Provide the (X, Y) coordinate of the cell's center where the given text is located.  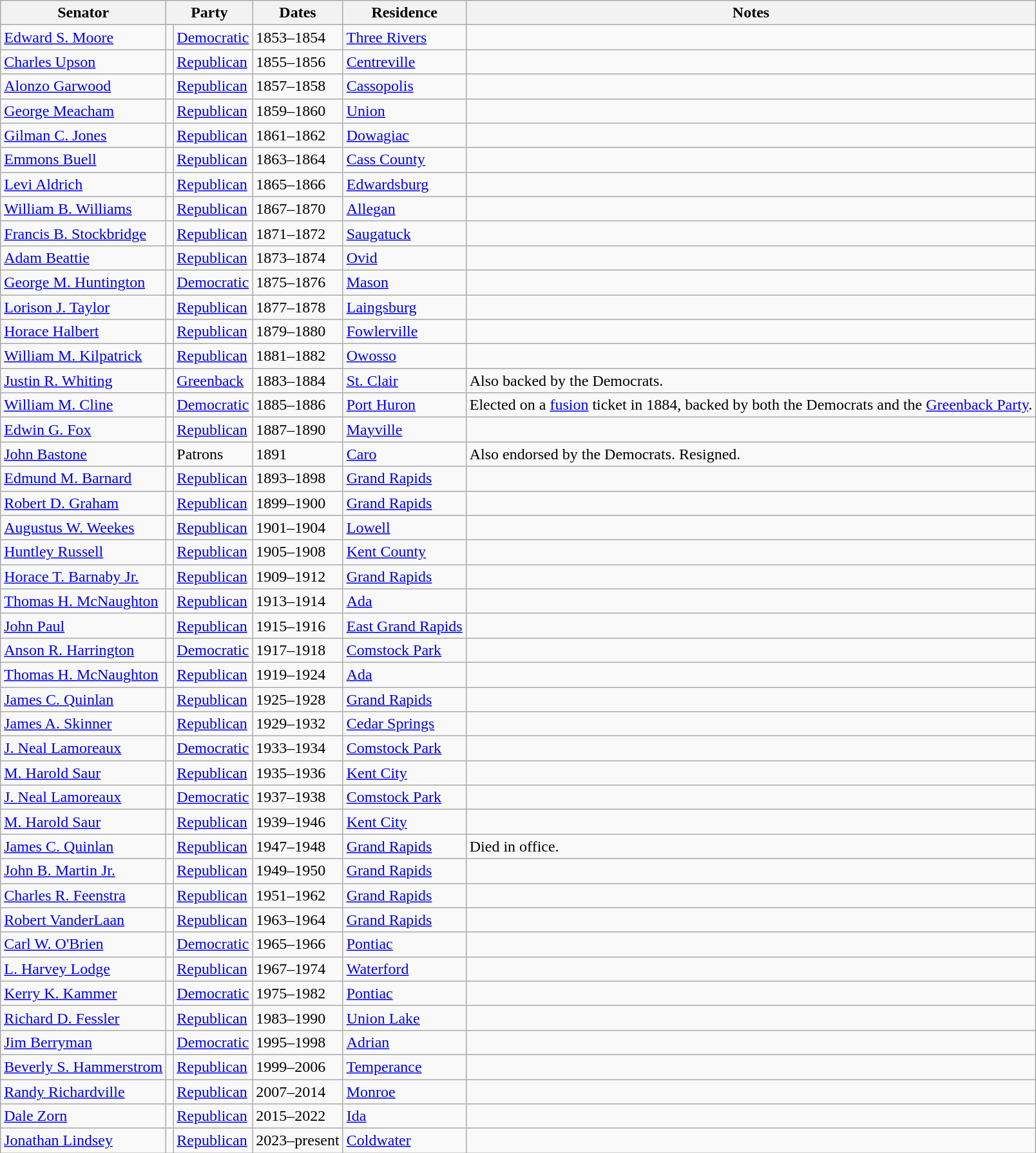
1899–1900 (298, 503)
Three Rivers (405, 37)
1857–1858 (298, 86)
George Meacham (84, 111)
Edwardsburg (405, 184)
Laingsburg (405, 307)
Levi Aldrich (84, 184)
Lowell (405, 528)
1877–1878 (298, 307)
Also endorsed by the Democrats. Resigned. (751, 454)
1879–1880 (298, 332)
Alonzo Garwood (84, 86)
Elected on a fusion ticket in 1884, backed by both the Democrats and the Greenback Party. (751, 405)
2015–2022 (298, 1116)
1925–1928 (298, 699)
1995–1998 (298, 1042)
Ida (405, 1116)
Richard D. Fessler (84, 1018)
1885–1886 (298, 405)
Beverly S. Hammerstrom (84, 1067)
Saugatuck (405, 233)
1975–1982 (298, 993)
Jonathan Lindsey (84, 1141)
1871–1872 (298, 233)
Mason (405, 282)
Ovid (405, 258)
Residence (405, 13)
1865–1866 (298, 184)
1965–1966 (298, 944)
East Grand Rapids (405, 625)
Robert D. Graham (84, 503)
1983–1990 (298, 1018)
James A. Skinner (84, 724)
1939–1946 (298, 822)
Party (209, 13)
Cedar Springs (405, 724)
William M. Cline (84, 405)
Coldwater (405, 1141)
Horace Halbert (84, 332)
Monroe (405, 1092)
Fowlerville (405, 332)
1887–1890 (298, 430)
William M. Kilpatrick (84, 356)
Port Huron (405, 405)
1901–1904 (298, 528)
Lorison J. Taylor (84, 307)
Kent County (405, 552)
1861–1862 (298, 135)
Died in office. (751, 846)
Emmons Buell (84, 160)
Patrons (213, 454)
Senator (84, 13)
Anson R. Harrington (84, 650)
Greenback (213, 381)
Gilman C. Jones (84, 135)
1915–1916 (298, 625)
1859–1860 (298, 111)
1863–1864 (298, 160)
Edward S. Moore (84, 37)
Cassopolis (405, 86)
John B. Martin Jr. (84, 871)
Horace T. Barnaby Jr. (84, 576)
1947–1948 (298, 846)
Waterford (405, 969)
1853–1854 (298, 37)
Also backed by the Democrats. (751, 381)
1999–2006 (298, 1067)
Owosso (405, 356)
George M. Huntington (84, 282)
Dowagiac (405, 135)
Robert VanderLaan (84, 920)
Edmund M. Barnard (84, 479)
1963–1964 (298, 920)
Carl W. O'Brien (84, 944)
1937–1938 (298, 797)
1873–1874 (298, 258)
1867–1870 (298, 209)
Jim Berryman (84, 1042)
1893–1898 (298, 479)
Adrian (405, 1042)
Union Lake (405, 1018)
1933–1934 (298, 748)
1929–1932 (298, 724)
Dates (298, 13)
Mayville (405, 430)
2023–present (298, 1141)
Justin R. Whiting (84, 381)
Charles Upson (84, 62)
1909–1912 (298, 576)
1917–1918 (298, 650)
Edwin G. Fox (84, 430)
John Paul (84, 625)
Francis B. Stockbridge (84, 233)
Dale Zorn (84, 1116)
1919–1924 (298, 674)
Kerry K. Kammer (84, 993)
Augustus W. Weekes (84, 528)
Huntley Russell (84, 552)
Adam Beattie (84, 258)
1967–1974 (298, 969)
1891 (298, 454)
1883–1884 (298, 381)
Randy Richardville (84, 1092)
Allegan (405, 209)
Charles R. Feenstra (84, 895)
Caro (405, 454)
Notes (751, 13)
1875–1876 (298, 282)
1855–1856 (298, 62)
1949–1950 (298, 871)
1881–1882 (298, 356)
2007–2014 (298, 1092)
1951–1962 (298, 895)
William B. Williams (84, 209)
Centreville (405, 62)
1935–1936 (298, 773)
1913–1914 (298, 601)
1905–1908 (298, 552)
Union (405, 111)
St. Clair (405, 381)
L. Harvey Lodge (84, 969)
John Bastone (84, 454)
Cass County (405, 160)
Temperance (405, 1067)
